For the text-containing cell, return its midpoint in [x, y] coordinate format. 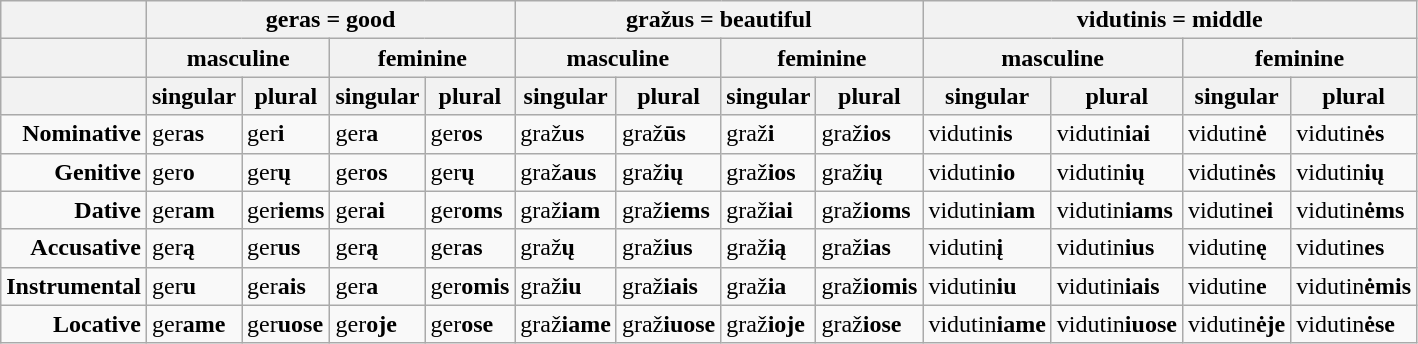
geri [286, 134]
gražiame [566, 324]
vidutinėje [1236, 324]
gražus = beautiful [719, 20]
vidutiniuose [1116, 324]
vidutinė [1236, 134]
vidutinei [1236, 210]
Nominative [74, 134]
vidutiniais [1116, 286]
vidutinis = middle [1170, 20]
geram [194, 210]
gražia [768, 286]
gerais [286, 286]
gražiu [566, 286]
vidutinius [1116, 248]
gero [194, 172]
gražioje [768, 324]
Instrumental [74, 286]
vidutinę [1236, 248]
vidutiniame [987, 324]
gražioms [870, 210]
gražiam [566, 210]
gerai [378, 210]
geru [194, 286]
gražius [668, 248]
geruose [286, 324]
vidutiniam [987, 210]
vidutinį [987, 248]
vidutinėmis [1354, 286]
gražiose [870, 324]
gražūs [668, 134]
gerame [194, 324]
gražiais [668, 286]
Accusative [74, 248]
gražiomis [870, 286]
vidutinio [987, 172]
gražų [566, 248]
gražiems [668, 210]
gražią [768, 248]
vidutinėms [1354, 210]
gražaus [566, 172]
gražias [870, 248]
geras = good [330, 20]
vidutiniams [1116, 210]
vidutinėse [1354, 324]
vidutine [1236, 286]
Dative [74, 210]
gerose [470, 324]
vidutiniai [1116, 134]
gražiai [768, 210]
gražus [566, 134]
graži [768, 134]
geriems [286, 210]
geroms [470, 210]
Locative [74, 324]
Genitive [74, 172]
geroje [378, 324]
gerus [286, 248]
gražiuose [668, 324]
vidutiniu [987, 286]
vidutines [1354, 248]
geromis [470, 286]
vidutinis [987, 134]
